Find where the given text appears and provide that cell's center as [X, Y] coordinate. 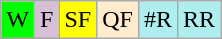
F [46, 20]
W [18, 20]
QF [118, 20]
RR [198, 20]
SF [78, 20]
#R [158, 20]
